Scan for the cell matching the given text and deliver its (X, Y) coordinate at center. 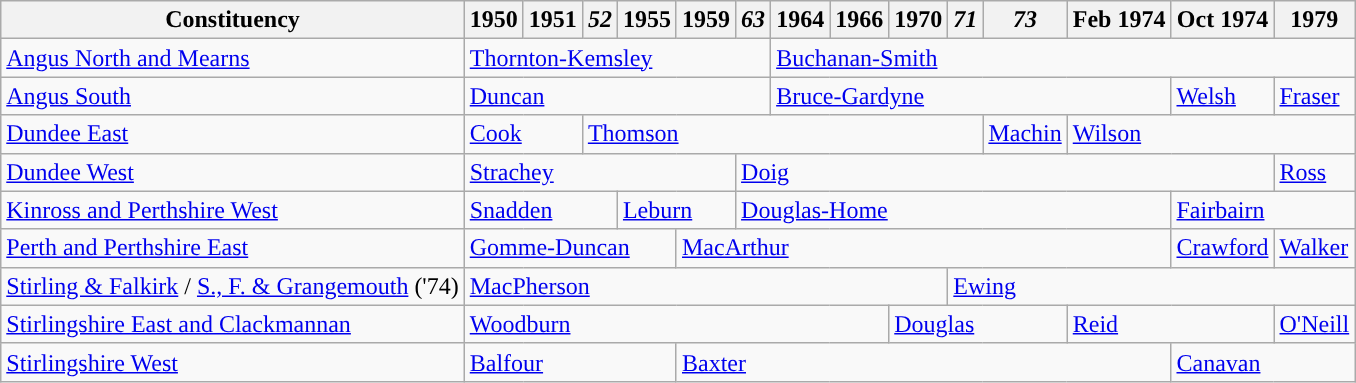
Strachey (600, 172)
Doig (1005, 172)
Baxter (923, 362)
Bruce-Gardyne (971, 96)
Duncan (617, 96)
1979 (1314, 20)
Oct 1974 (1222, 20)
Constituency (232, 20)
1964 (800, 20)
Machin (1025, 134)
73 (1025, 20)
Wilson (1210, 134)
Buchanan-Smith (1063, 58)
Stirlingshire West (232, 362)
Angus South (232, 96)
Snadden (540, 210)
O'Neill (1314, 324)
Crawford (1222, 248)
52 (600, 20)
71 (966, 20)
Leburn (676, 210)
Canavan (1263, 362)
Welsh (1222, 96)
Douglas (978, 324)
Fraser (1314, 96)
Ewing (1152, 286)
Thornton-Kemsley (617, 58)
1950 (494, 20)
Woodburn (676, 324)
MacPherson (706, 286)
63 (754, 20)
Stirlingshire East and Clackmannan (232, 324)
Douglas-Home (954, 210)
Walker (1314, 248)
1959 (706, 20)
Kinross and Perthshire West (232, 210)
Gomme-Duncan (570, 248)
Balfour (570, 362)
Perth and Perthshire East (232, 248)
Dundee West (232, 172)
1970 (918, 20)
Fairbairn (1263, 210)
Dundee East (232, 134)
Reid (1170, 324)
Angus North and Mearns (232, 58)
Thomson (782, 134)
1951 (552, 20)
Feb 1974 (1119, 20)
1966 (860, 20)
Stirling & Falkirk / S., F. & Grangemouth ('74) (232, 286)
1955 (646, 20)
Ross (1314, 172)
MacArthur (923, 248)
Cook (523, 134)
